From the cell containing the given text, extract its center point as (x, y) coordinate. 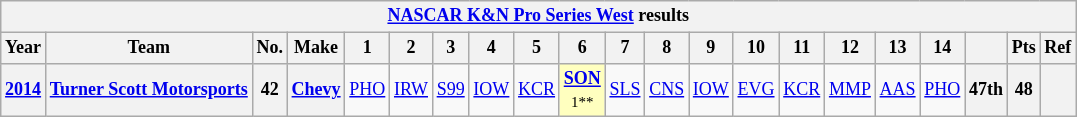
47th (986, 90)
Chevy (316, 90)
5 (537, 48)
12 (850, 48)
4 (492, 48)
1 (368, 48)
No. (270, 48)
SLS (625, 90)
Year (24, 48)
Team (148, 48)
9 (710, 48)
42 (270, 90)
11 (802, 48)
8 (667, 48)
CNS (667, 90)
Turner Scott Motorsports (148, 90)
Ref (1058, 48)
EVG (756, 90)
SON1** (582, 90)
3 (450, 48)
6 (582, 48)
S99 (450, 90)
14 (942, 48)
7 (625, 48)
NASCAR K&N Pro Series West results (538, 16)
2 (412, 48)
13 (898, 48)
2014 (24, 90)
Pts (1024, 48)
MMP (850, 90)
IRW (412, 90)
10 (756, 48)
Make (316, 48)
48 (1024, 90)
AAS (898, 90)
